Provide the [x, y] coordinate of the cell's center where the given text is located.  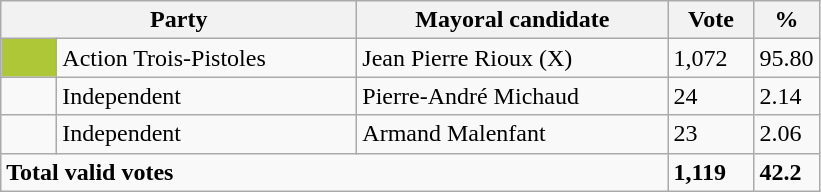
23 [711, 134]
Armand Malenfant [512, 134]
Total valid votes [334, 172]
2.06 [786, 134]
Party [179, 20]
Action Trois-Pistoles [207, 58]
Mayoral candidate [512, 20]
95.80 [786, 58]
24 [711, 96]
1,119 [711, 172]
1,072 [711, 58]
2.14 [786, 96]
42.2 [786, 172]
Pierre-André Michaud [512, 96]
Jean Pierre Rioux (X) [512, 58]
Vote [711, 20]
% [786, 20]
